Locate the cell with the specified text and output its (X, Y) center coordinate. 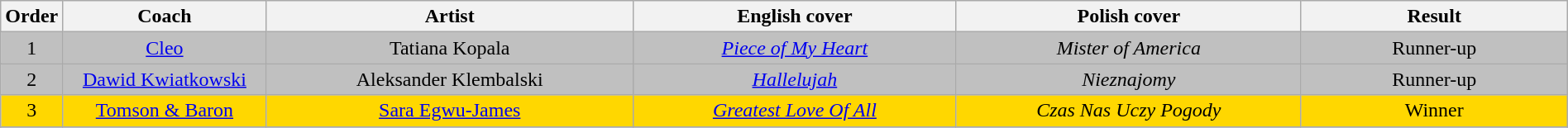
Hallelujah (794, 79)
Nieznajomy (1128, 79)
1 (31, 48)
Greatest Love Of All (794, 111)
Tomson & Baron (165, 111)
Winner (1434, 111)
2 (31, 79)
3 (31, 111)
Result (1434, 17)
Coach (165, 17)
English cover (794, 17)
Czas Nas Uczy Pogody (1128, 111)
Cleo (165, 48)
Order (31, 17)
Polish cover (1128, 17)
Aleksander Klembalski (450, 79)
Dawid Kwiatkowski (165, 79)
Piece of My Heart (794, 48)
Sara Egwu-James (450, 111)
Tatiana Kopala (450, 48)
Artist (450, 17)
Mister of America (1128, 48)
